Detect which cell encompasses the target text, then output its [x, y] center coordinate. 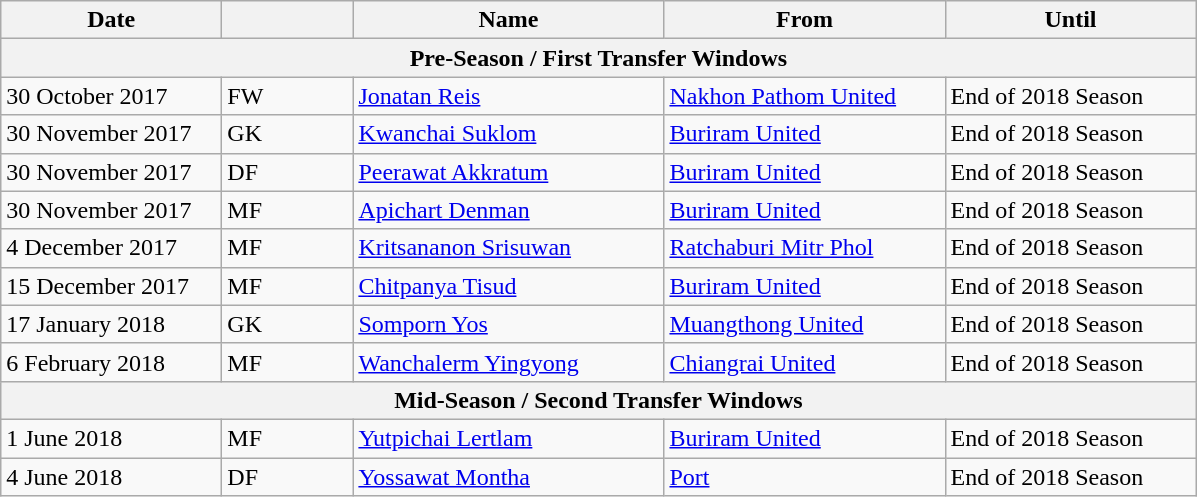
Apichart Denman [508, 210]
Kwanchai Suklom [508, 134]
15 December 2017 [112, 286]
Wanchalerm Yingyong [508, 362]
Pre-Season / First Transfer Windows [598, 58]
Until [1070, 20]
4 June 2018 [112, 477]
Yutpichai Lertlam [508, 438]
Somporn Yos [508, 324]
4 December 2017 [112, 248]
Name [508, 20]
Date [112, 20]
30 October 2017 [112, 96]
Port [804, 477]
6 February 2018 [112, 362]
Kritsananon Srisuwan [508, 248]
17 January 2018 [112, 324]
Yossawat Montha [508, 477]
1 June 2018 [112, 438]
From [804, 20]
Muangthong United [804, 324]
Ratchaburi Mitr Phol [804, 248]
Chitpanya Tisud [508, 286]
Chiangrai United [804, 362]
FW [288, 96]
Mid-Season / Second Transfer Windows [598, 400]
Jonatan Reis [508, 96]
Nakhon Pathom United [804, 96]
Peerawat Akkratum [508, 172]
